Pinpoint the cell where the given text exists, returning its [x, y] midpoint coordinate. 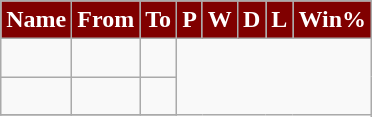
D [251, 20]
P [190, 20]
From [106, 20]
Name [36, 20]
W [220, 20]
Win% [332, 20]
To [158, 20]
L [280, 20]
